Detect which cell encompasses the target text, then output its (x, y) center coordinate. 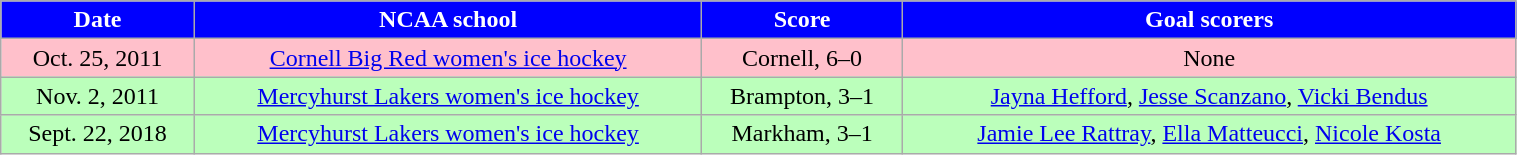
Date (98, 20)
Nov. 2, 2011 (98, 96)
Markham, 3–1 (802, 134)
NCAA school (448, 20)
Score (802, 20)
Jamie Lee Rattray, Ella Matteucci, Nicole Kosta (1209, 134)
Cornell Big Red women's ice hockey (448, 58)
Brampton, 3–1 (802, 96)
Jayna Hefford, Jesse Scanzano, Vicki Bendus (1209, 96)
Oct. 25, 2011 (98, 58)
None (1209, 58)
Goal scorers (1209, 20)
Cornell, 6–0 (802, 58)
Sept. 22, 2018 (98, 134)
